Extract the (x, y) coordinate from the center of the cell holding the provided text.  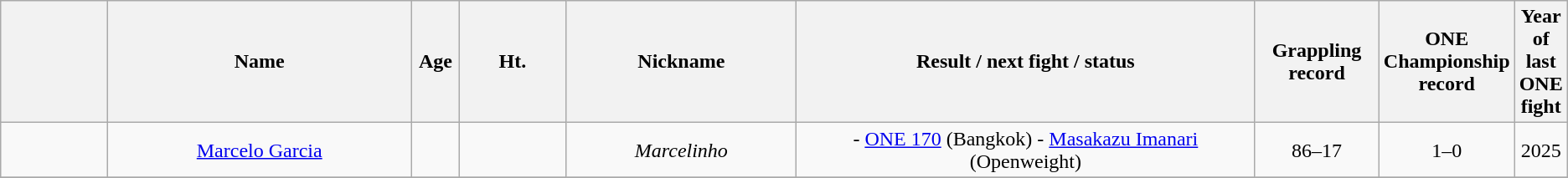
Name (260, 62)
Nickname (682, 62)
Result / next fight / status (1025, 62)
Marcelo Garcia (260, 150)
ONE Championship record (1447, 62)
Ht. (513, 62)
2025 (1541, 150)
Grappling record (1317, 62)
86–17 (1317, 150)
- ONE 170 (Bangkok) - Masakazu Imanari (Openweight) (1025, 150)
Marcelinho (682, 150)
Year of last ONE fight (1541, 62)
1–0 (1447, 150)
Age (436, 62)
